For the text-containing cell, return its midpoint in (x, y) coordinate format. 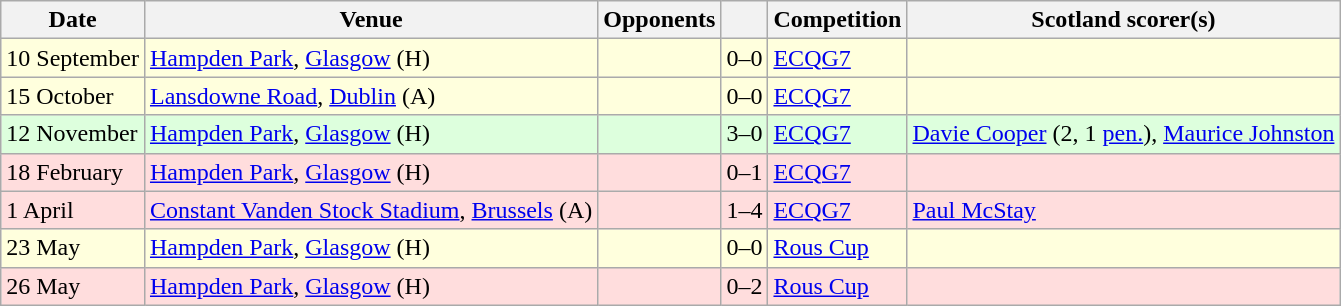
Opponents (660, 20)
Date (73, 20)
3–0 (744, 134)
18 February (73, 172)
0–1 (744, 172)
23 May (73, 248)
1 April (73, 210)
1–4 (744, 210)
Scotland scorer(s) (1124, 20)
10 September (73, 58)
Competition (838, 20)
26 May (73, 286)
Paul McStay (1124, 210)
Lansdowne Road, Dublin (A) (370, 96)
0–2 (744, 286)
Davie Cooper (2, 1 pen.), Maurice Johnston (1124, 134)
12 November (73, 134)
Venue (370, 20)
Constant Vanden Stock Stadium, Brussels (A) (370, 210)
15 October (73, 96)
